Determine the [x, y] coordinate at the center of the cell enclosing the given text.  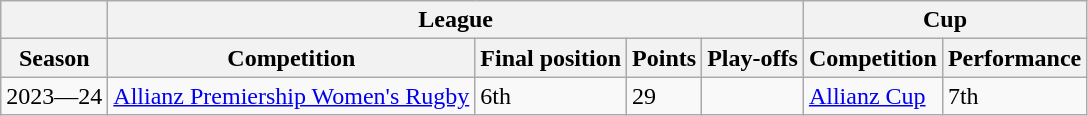
Cup [944, 20]
Season [54, 58]
Allianz Cup [872, 96]
Allianz Premiership Women's Rugby [292, 96]
Play-offs [753, 58]
7th [1014, 96]
6th [551, 96]
29 [664, 96]
League [456, 20]
Final position [551, 58]
2023—24 [54, 96]
Points [664, 58]
Performance [1014, 58]
